From the cell containing the given text, extract its center point as (X, Y) coordinate. 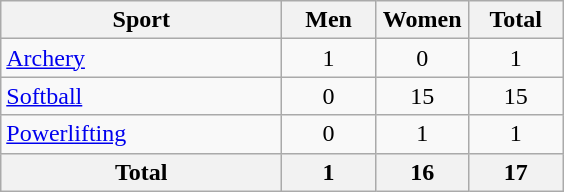
Archery (142, 58)
17 (516, 172)
Sport (142, 20)
Women (422, 20)
Softball (142, 96)
16 (422, 172)
Men (329, 20)
Powerlifting (142, 134)
